Provide the [X, Y] coordinate of the cell's center where the given text is located.  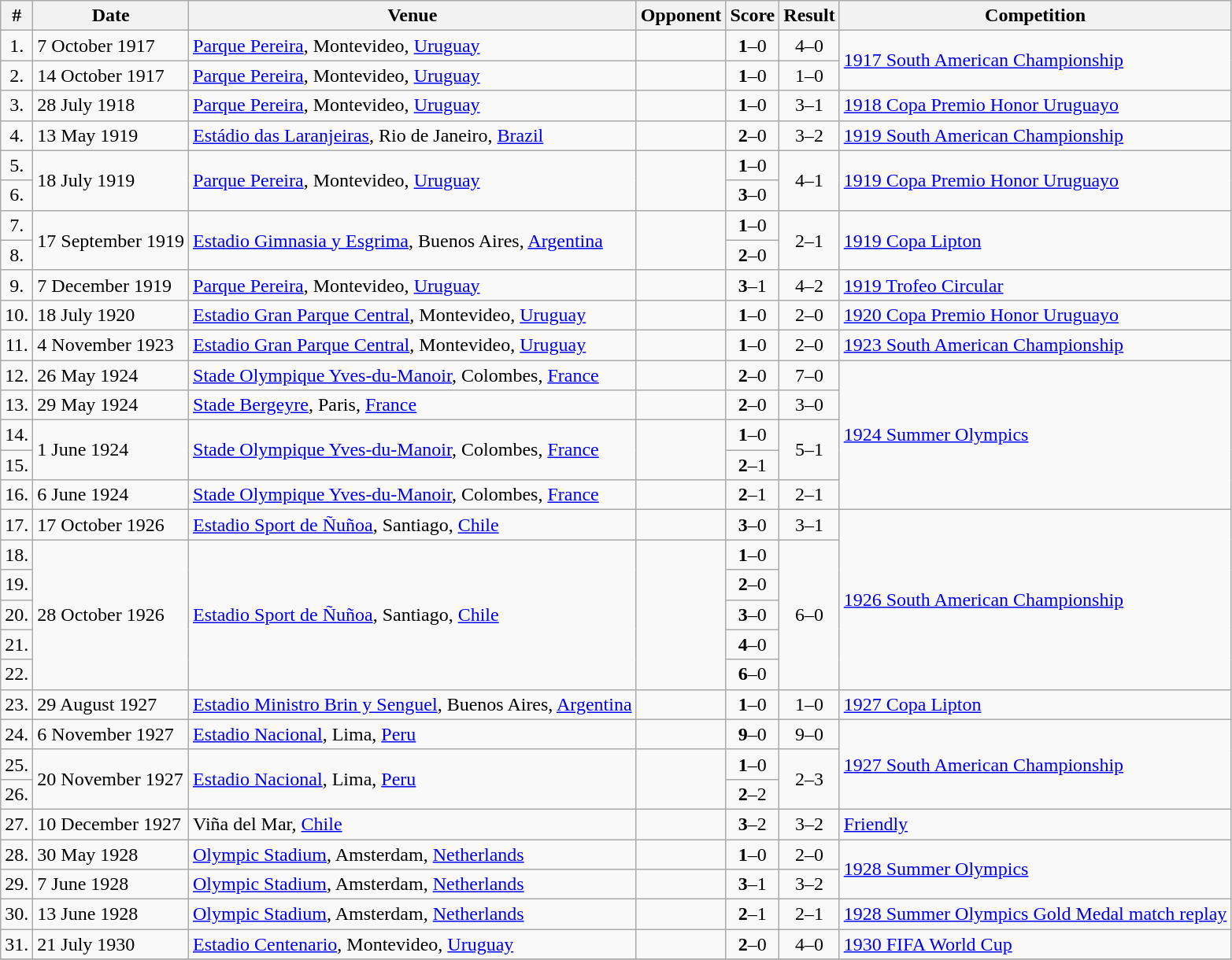
1 June 1924 [111, 450]
Estadio Gimnasia y Esgrima, Buenos Aires, Argentina [413, 240]
Stade Bergeyre, Paris, France [413, 405]
18 July 1920 [111, 315]
Score [753, 16]
4. [17, 135]
# [17, 16]
13 May 1919 [111, 135]
1926 South American Championship [1035, 600]
20. [17, 615]
12. [17, 375]
4–2 [809, 285]
Estádio das Laranjeiras, Rio de Janeiro, Brazil [413, 135]
23. [17, 704]
3. [17, 105]
2–2 [753, 794]
14 October 1917 [111, 76]
20 November 1927 [111, 779]
17 October 1926 [111, 525]
30. [17, 914]
Venue [413, 16]
16. [17, 495]
Result [809, 16]
8. [17, 255]
7 October 1917 [111, 46]
7. [17, 225]
21. [17, 644]
13. [17, 405]
1919 Copa Premio Honor Uruguayo [1035, 180]
1920 Copa Premio Honor Uruguayo [1035, 315]
1928 Summer Olympics Gold Medal match replay [1035, 914]
7–0 [809, 375]
1927 Copa Lipton [1035, 704]
Opponent [681, 16]
11. [17, 345]
17 September 1919 [111, 240]
1919 Copa Lipton [1035, 240]
4 November 1923 [111, 345]
24. [17, 734]
2–3 [809, 779]
9. [17, 285]
10. [17, 315]
19. [17, 585]
7 December 1919 [111, 285]
27. [17, 824]
10 December 1927 [111, 824]
Competition [1035, 16]
29 May 1924 [111, 405]
30 May 1928 [111, 854]
6 November 1927 [111, 734]
Date [111, 16]
7 June 1928 [111, 884]
1. [17, 46]
28. [17, 854]
22. [17, 674]
6. [17, 195]
18. [17, 555]
Viña del Mar, Chile [413, 824]
29 August 1927 [111, 704]
1924 Summer Olympics [1035, 435]
21 July 1930 [111, 944]
1919 Trofeo Circular [1035, 285]
1919 South American Championship [1035, 135]
5. [17, 165]
17. [17, 525]
29. [17, 884]
2. [17, 76]
4–1 [809, 180]
Estadio Centenario, Montevideo, Uruguay [413, 944]
15. [17, 465]
18 July 1919 [111, 180]
26. [17, 794]
1927 South American Championship [1035, 764]
1930 FIFA World Cup [1035, 944]
1928 Summer Olympics [1035, 869]
13 June 1928 [111, 914]
1918 Copa Premio Honor Uruguayo [1035, 105]
28 July 1918 [111, 105]
31. [17, 944]
1917 South American Championship [1035, 61]
6 June 1924 [111, 495]
14. [17, 435]
26 May 1924 [111, 375]
5–1 [809, 450]
25. [17, 764]
Estadio Ministro Brin y Senguel, Buenos Aires, Argentina [413, 704]
1923 South American Championship [1035, 345]
28 October 1926 [111, 615]
Friendly [1035, 824]
